Determine the [X, Y] coordinate at the center of the cell enclosing the given text.  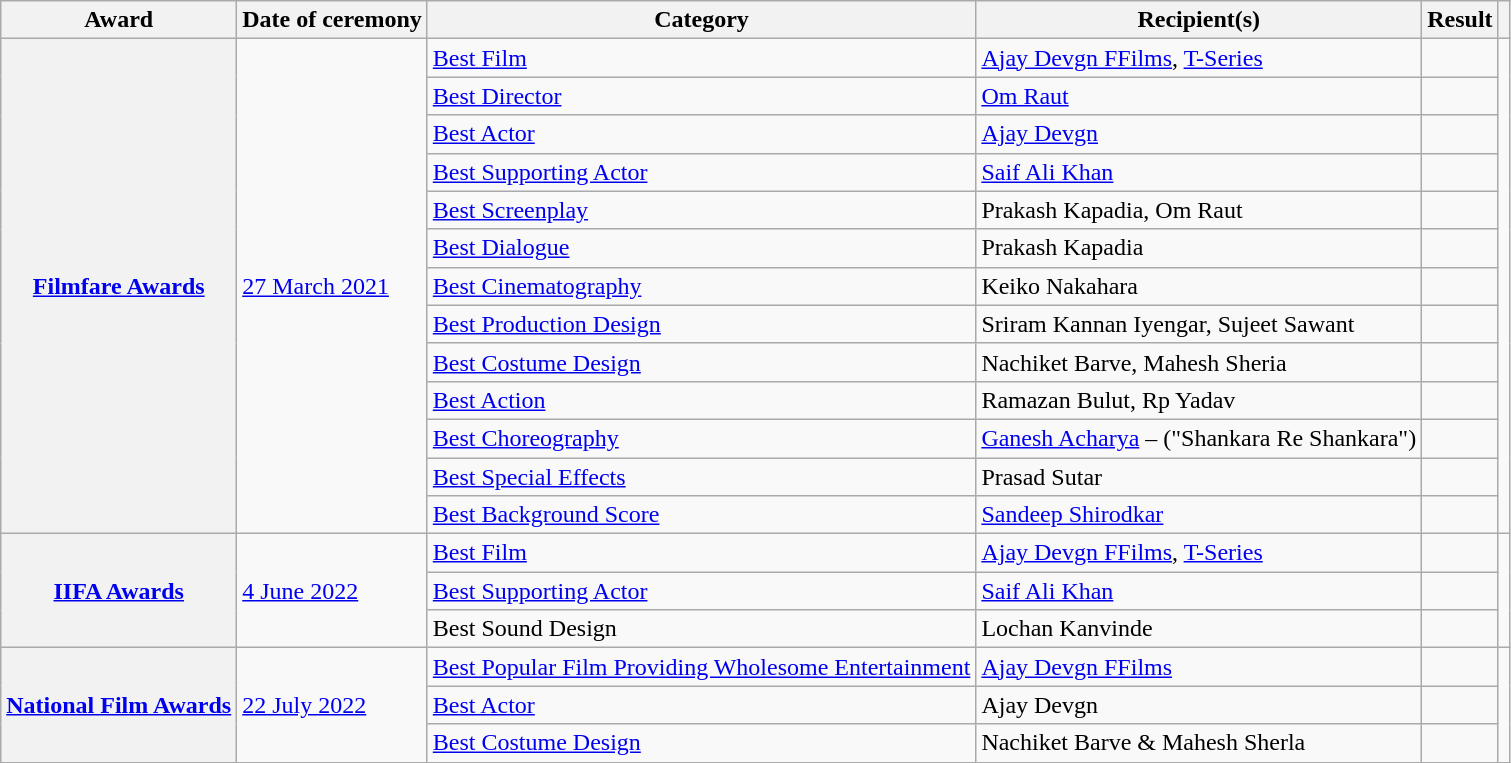
Date of ceremony [332, 20]
Best Action [702, 400]
Best Sound Design [702, 629]
Sandeep Shirodkar [1199, 515]
Recipient(s) [1199, 20]
Best Screenplay [702, 210]
Om Raut [1199, 96]
National Film Awards [119, 705]
Best Choreography [702, 438]
27 March 2021 [332, 286]
Prakash Kapadia, Om Raut [1199, 210]
Best Director [702, 96]
Best Special Effects [702, 477]
22 July 2022 [332, 705]
Category [702, 20]
Best Production Design [702, 324]
Best Cinematography [702, 286]
Filmfare Awards [119, 286]
Nachiket Barve & Mahesh Sherla [1199, 743]
Lochan Kanvinde [1199, 629]
Award [119, 20]
IIFA Awards [119, 591]
Ganesh Acharya – ("Shankara Re Shankara") [1199, 438]
Best Background Score [702, 515]
Ramazan Bulut, Rp Yadav [1199, 400]
Nachiket Barve, Mahesh Sheria [1199, 362]
Prasad Sutar [1199, 477]
Ajay Devgn FFilms [1199, 667]
4 June 2022 [332, 591]
Best Dialogue [702, 248]
Keiko Nakahara [1199, 286]
Result [1460, 20]
Prakash Kapadia [1199, 248]
Best Popular Film Providing Wholesome Entertainment [702, 667]
Sriram Kannan Iyengar, Sujeet Sawant [1199, 324]
